Scan for the cell matching the given text and deliver its [X, Y] coordinate at center. 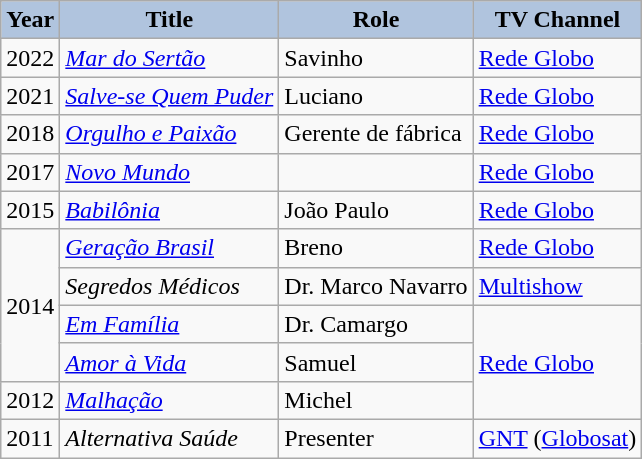
Samuel [376, 362]
2018 [30, 134]
Presenter [376, 438]
Savinho [376, 58]
Amor à Vida [170, 362]
Segredos Médicos [170, 286]
2011 [30, 438]
João Paulo [376, 210]
Salve-se Quem Puder [170, 96]
Em Família [170, 324]
Michel [376, 400]
Alternativa Saúde [170, 438]
Luciano [376, 96]
2017 [30, 172]
Novo Mundo [170, 172]
Breno [376, 248]
TV Channel [558, 20]
2022 [30, 58]
Babilônia [170, 210]
Role [376, 20]
GNT (Globosat) [558, 438]
Year [30, 20]
2014 [30, 305]
Gerente de fábrica [376, 134]
Title [170, 20]
Mar do Sertão [170, 58]
2015 [30, 210]
Malhação [170, 400]
Orgulho e Paixão [170, 134]
Geração Brasil [170, 248]
Dr. Marco Navarro [376, 286]
Dr. Camargo [376, 324]
2012 [30, 400]
Multishow [558, 286]
2021 [30, 96]
